Return [X, Y] of the center of cell containing provided text 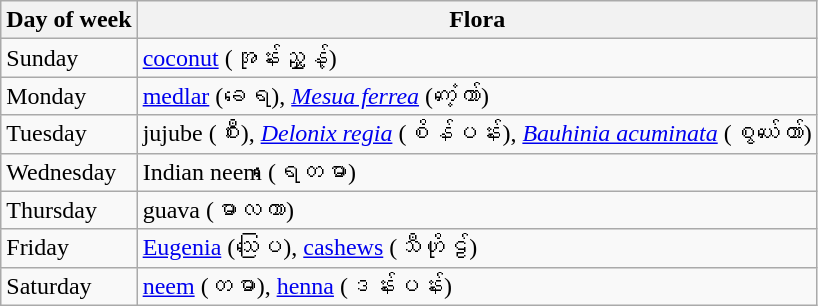
guava (မာလကာ) [477, 210]
Monday [69, 96]
Day of week [69, 20]
Thursday [69, 210]
Saturday [69, 286]
medlar (ခရေ), Mesua ferrea (ကံ့ကော်) [477, 96]
Flora [477, 20]
jujube (စီး), Delonix regia (စိန်ပန်း), Bauhinia acuminata (စွယ်တော်) [477, 134]
Friday [69, 248]
Sunday [69, 58]
Indian neem (ရေတမာ) [477, 172]
Tuesday [69, 134]
coconut (အုန်းညွှန့်) [477, 58]
neem (တမာ), henna (ဒန်းပန်း) [477, 286]
Wednesday [69, 172]
Eugenia (သပြေ), cashews (သီဟိုဠ်) [477, 248]
